From the cell containing the given text, extract its center point as [x, y] coordinate. 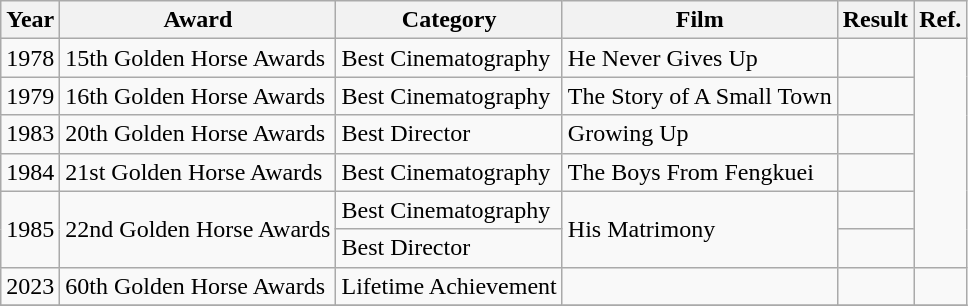
The Boys From Fengkuei [700, 172]
60th Golden Horse Awards [198, 286]
1985 [30, 229]
Award [198, 20]
1979 [30, 96]
Ref. [940, 20]
Film [700, 20]
He Never Gives Up [700, 58]
1984 [30, 172]
15th Golden Horse Awards [198, 58]
21st Golden Horse Awards [198, 172]
The Story of A Small Town [700, 96]
2023 [30, 286]
22nd Golden Horse Awards [198, 229]
Category [449, 20]
Year [30, 20]
1983 [30, 134]
His Matrimony [700, 229]
16th Golden Horse Awards [198, 96]
1978 [30, 58]
Lifetime Achievement [449, 286]
20th Golden Horse Awards [198, 134]
Result [875, 20]
Growing Up [700, 134]
